Output the [X, Y] coordinate of the center of the cell containing the given text.  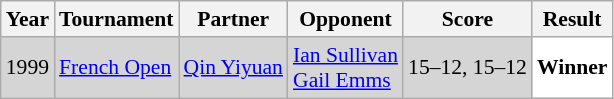
Partner [234, 19]
1999 [28, 68]
Qin Yiyuan [234, 68]
15–12, 15–12 [468, 68]
Winner [572, 68]
French Open [116, 68]
Opponent [346, 19]
Year [28, 19]
Score [468, 19]
Result [572, 19]
Ian Sullivan Gail Emms [346, 68]
Tournament [116, 19]
